Output the (X, Y) coordinate of the center of the cell containing the given text.  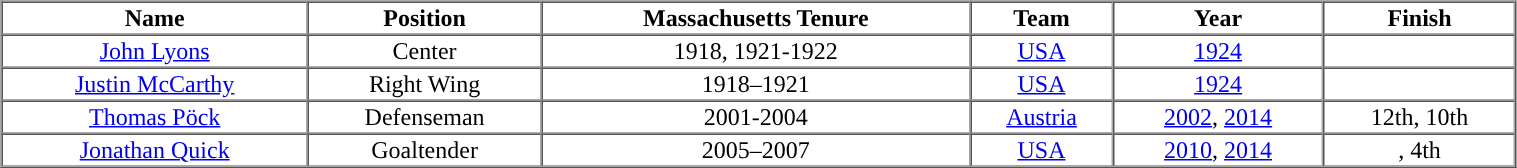
Defenseman (424, 116)
Goaltender (424, 150)
John Lyons (155, 50)
Jonathan Quick (155, 150)
Thomas Pöck (155, 116)
Justin McCarthy (155, 84)
Year (1218, 18)
12th, 10th (1420, 116)
2002, 2014 (1218, 116)
2001-2004 (756, 116)
2005–2007 (756, 150)
1918, 1921-1922 (756, 50)
Team (1041, 18)
Austria (1041, 116)
2010, 2014 (1218, 150)
, 4th (1420, 150)
Center (424, 50)
Name (155, 18)
Position (424, 18)
1918–1921 (756, 84)
Massachusetts Tenure (756, 18)
Right Wing (424, 84)
Finish (1420, 18)
